Output the (x, y) coordinate of the center of the cell containing the given text.  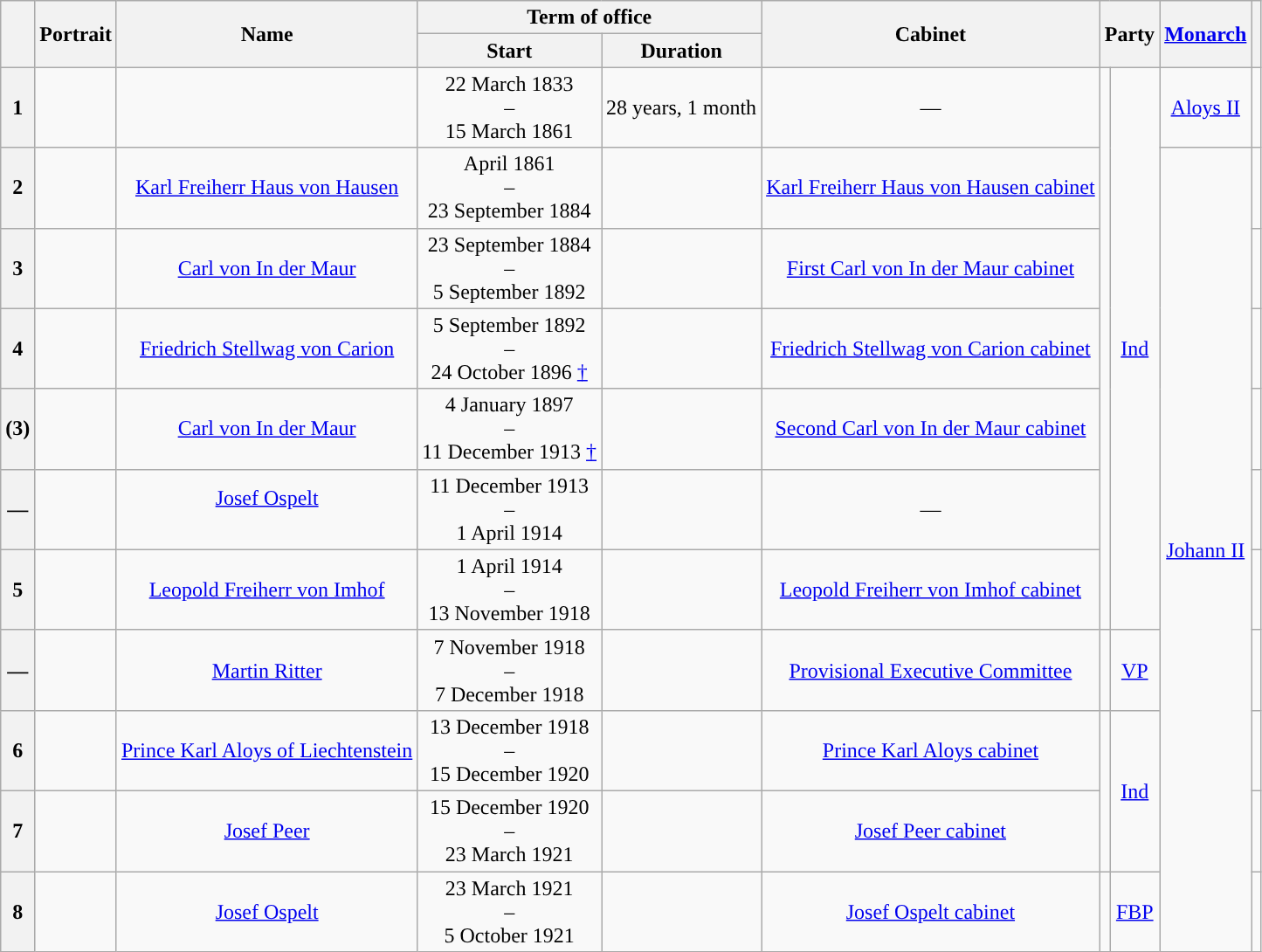
(3) (17, 429)
7 November 1918–7 December 1918 (510, 670)
Party (1129, 34)
Friedrich Stellwag von Carion cabinet (931, 348)
Portrait (76, 34)
Term of office (590, 17)
4 January 1897–11 December 1913 † (510, 429)
5 (17, 590)
7 (17, 831)
1 April 1914–13 November 1918 (510, 590)
Aloys II (1205, 107)
Provisional Executive Committee (931, 670)
Monarch (1205, 34)
Prince Karl Aloys of Liechtenstein (266, 750)
Johann II (1205, 550)
Start (510, 51)
28 years, 1 month (681, 107)
Martin Ritter (266, 670)
Leopold Freiherr von Imhof (266, 590)
Duration (681, 51)
VP (1135, 670)
15 December 1920–23 March 1921 (510, 831)
23 September 1884–5 September 1892 (510, 268)
22 March 1833–15 March 1861 (510, 107)
April 1861–23 September 1884 (510, 188)
Karl Freiherr Haus von Hausen cabinet (931, 188)
Prince Karl Aloys cabinet (931, 750)
Karl Freiherr Haus von Hausen (266, 188)
13 December 1918–15 December 1920 (510, 750)
Josef Ospelt cabinet (931, 912)
8 (17, 912)
Name (266, 34)
Friedrich Stellwag von Carion (266, 348)
5 September 1892–24 October 1896 † (510, 348)
23 March 1921–5 October 1921 (510, 912)
4 (17, 348)
First Carl von In der Maur cabinet (931, 268)
Second Carl von In der Maur cabinet (931, 429)
2 (17, 188)
3 (17, 268)
Josef Peer (266, 831)
Leopold Freiherr von Imhof cabinet (931, 590)
1 (17, 107)
Josef Peer cabinet (931, 831)
FBP (1135, 912)
6 (17, 750)
Cabinet (931, 34)
11 December 1913–1 April 1914 (510, 509)
